Identify which cell holds the provided text, then report its [x, y] central coordinate. 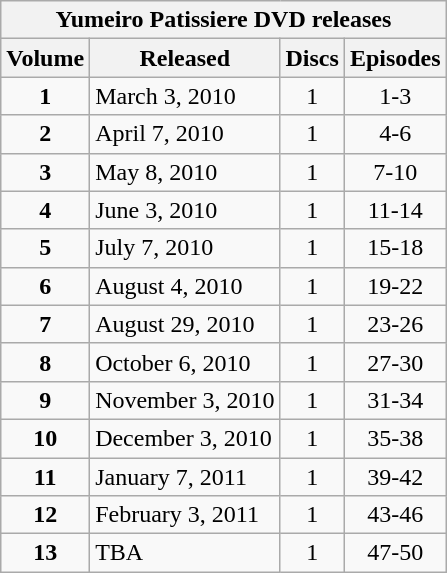
11 [46, 477]
35-38 [395, 438]
November 3, 2010 [185, 400]
Yumeiro Patissiere DVD releases [224, 20]
March 3, 2010 [185, 96]
19-22 [395, 286]
April 7, 2010 [185, 134]
August 4, 2010 [185, 286]
July 7, 2010 [185, 248]
6 [46, 286]
13 [46, 553]
January 7, 2011 [185, 477]
2 [46, 134]
3 [46, 172]
February 3, 2011 [185, 515]
Released [185, 58]
39-42 [395, 477]
May 8, 2010 [185, 172]
Episodes [395, 58]
4-6 [395, 134]
11-14 [395, 210]
Volume [46, 58]
7-10 [395, 172]
1-3 [395, 96]
June 3, 2010 [185, 210]
5 [46, 248]
9 [46, 400]
15-18 [395, 248]
TBA [185, 553]
10 [46, 438]
7 [46, 324]
August 29, 2010 [185, 324]
23-26 [395, 324]
Discs [312, 58]
4 [46, 210]
31-34 [395, 400]
47-50 [395, 553]
12 [46, 515]
8 [46, 362]
December 3, 2010 [185, 438]
October 6, 2010 [185, 362]
43-46 [395, 515]
27-30 [395, 362]
